From the cell containing the given text, extract its center point as [X, Y] coordinate. 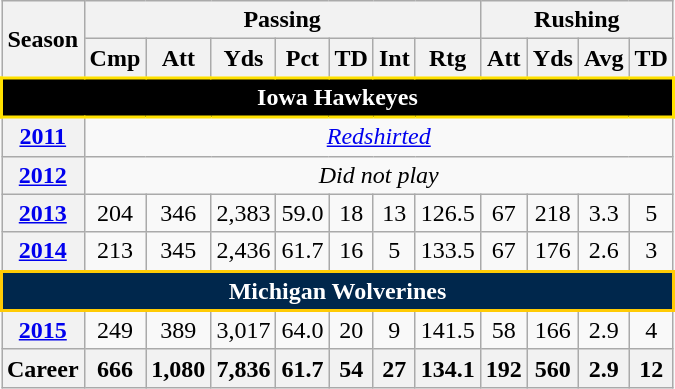
58 [504, 330]
Cmp [115, 58]
54 [351, 368]
1,080 [178, 368]
126.5 [448, 213]
2014 [44, 252]
Did not play [378, 175]
Michigan Wolverines [338, 291]
2,383 [244, 213]
249 [115, 330]
Iowa Hawkeyes [338, 98]
2013 [44, 213]
2012 [44, 175]
64.0 [302, 330]
Season [44, 40]
141.5 [448, 330]
346 [178, 213]
133.5 [448, 252]
Avg [604, 58]
12 [651, 368]
20 [351, 330]
Rtg [448, 58]
9 [394, 330]
Passing [282, 20]
213 [115, 252]
7,836 [244, 368]
345 [178, 252]
166 [552, 330]
13 [394, 213]
3.3 [604, 213]
59.0 [302, 213]
16 [351, 252]
Int [394, 58]
192 [504, 368]
176 [552, 252]
560 [552, 368]
2011 [44, 136]
218 [552, 213]
666 [115, 368]
3 [651, 252]
204 [115, 213]
2.6 [604, 252]
27 [394, 368]
3,017 [244, 330]
4 [651, 330]
Career [44, 368]
134.1 [448, 368]
Rushing [576, 20]
18 [351, 213]
2015 [44, 330]
2,436 [244, 252]
Pct [302, 58]
389 [178, 330]
Redshirted [378, 136]
